Find where the given text appears and provide that cell's center as [X, Y] coordinate. 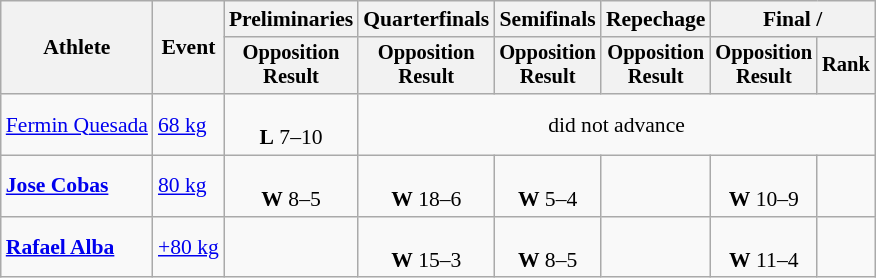
Athlete [77, 48]
Semifinals [548, 19]
W 11–4 [764, 248]
Jose Cobas [77, 186]
+80 kg [188, 248]
Rank [846, 66]
Final / [793, 19]
W 10–9 [764, 186]
Fermin Quesada [77, 124]
W 18–6 [426, 186]
did not advance [616, 124]
Repechage [656, 19]
Preliminaries [291, 19]
Event [188, 48]
Quarterfinals [426, 19]
W 15–3 [426, 248]
80 kg [188, 186]
68 kg [188, 124]
L 7–10 [291, 124]
Rafael Alba [77, 248]
W 5–4 [548, 186]
